Search for the cell housing the specified text and yield its [x, y] center coordinate. 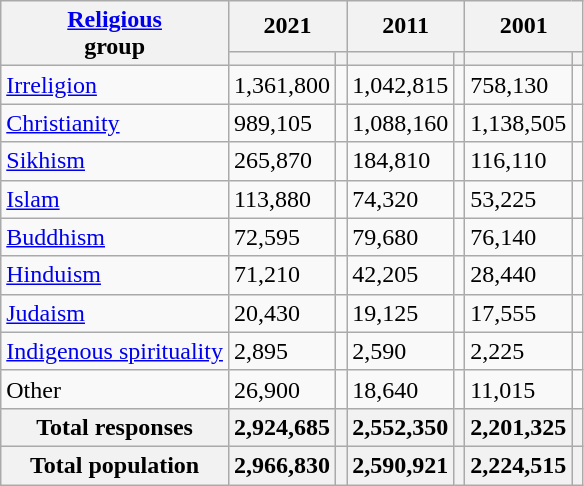
116,110 [518, 161]
72,595 [282, 237]
2,590,921 [400, 465]
184,810 [400, 161]
53,225 [518, 199]
17,555 [518, 313]
2,552,350 [400, 427]
Indigenous spirituality [115, 351]
Hinduism [115, 275]
42,205 [400, 275]
758,130 [518, 85]
18,640 [400, 389]
71,210 [282, 275]
989,105 [282, 123]
Other [115, 389]
11,015 [518, 389]
1,361,800 [282, 85]
2021 [287, 26]
Total population [115, 465]
28,440 [518, 275]
2,225 [518, 351]
2011 [406, 26]
Irreligion [115, 85]
2,201,325 [518, 427]
Judaism [115, 313]
Islam [115, 199]
2,224,515 [518, 465]
1,088,160 [400, 123]
Christianity [115, 123]
113,880 [282, 199]
74,320 [400, 199]
79,680 [400, 237]
1,138,505 [518, 123]
76,140 [518, 237]
19,125 [400, 313]
20,430 [282, 313]
2,924,685 [282, 427]
2001 [524, 26]
26,900 [282, 389]
2,590 [400, 351]
1,042,815 [400, 85]
2,966,830 [282, 465]
Total responses [115, 427]
Religiousgroup [115, 34]
265,870 [282, 161]
Buddhism [115, 237]
Sikhism [115, 161]
2,895 [282, 351]
